Detect which cell encompasses the target text, then output its (x, y) center coordinate. 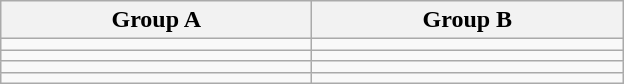
Group B (468, 20)
Group A (156, 20)
